Scan for the cell matching the given text and deliver its (X, Y) coordinate at center. 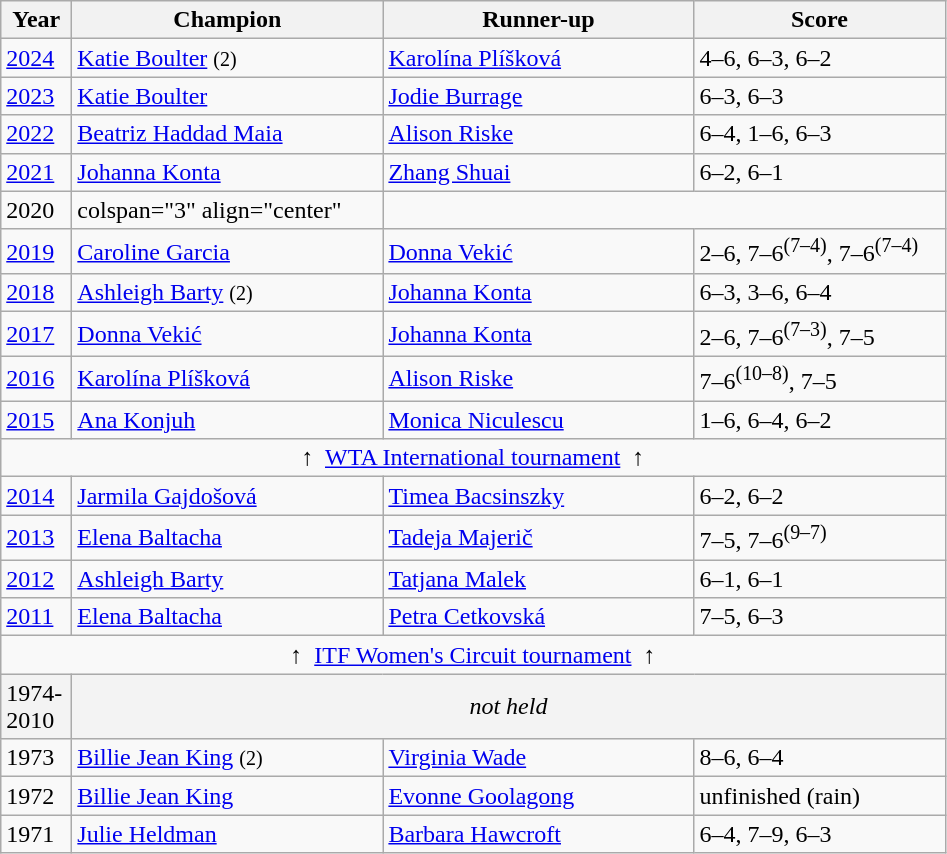
Tatjana Malek (538, 579)
Virginia Wade (538, 758)
Billie Jean King (228, 796)
1971 (36, 834)
2021 (36, 172)
2022 (36, 134)
2018 (36, 293)
Jodie Burrage (538, 96)
Ana Konjuh (228, 420)
2011 (36, 617)
Barbara Hawcroft (538, 834)
7–5, 6–3 (820, 617)
2017 (36, 334)
2015 (36, 420)
Zhang Shuai (538, 172)
8–6, 6–4 (820, 758)
Jarmila Gajdošová (228, 496)
2013 (36, 538)
Score (820, 20)
7–6(10–8), 7–5 (820, 378)
1972 (36, 796)
6–2, 6–2 (820, 496)
2–6, 7–6(7–3), 7–5 (820, 334)
2014 (36, 496)
6–3, 6–3 (820, 96)
Katie Boulter (2) (228, 58)
Billie Jean King (2) (228, 758)
6–3, 3–6, 6–4 (820, 293)
↑ ITF Women's Circuit tournament ↑ (473, 655)
2019 (36, 252)
2012 (36, 579)
Caroline Garcia (228, 252)
2–6, 7–6(7–4), 7–6(7–4) (820, 252)
Julie Heldman (228, 834)
Timea Bacsinszky (538, 496)
Monica Niculescu (538, 420)
1–6, 6–4, 6–2 (820, 420)
Petra Cetkovská (538, 617)
2016 (36, 378)
Champion (228, 20)
4–6, 6–3, 6–2 (820, 58)
Evonne Goolagong (538, 796)
unfinished (rain) (820, 796)
6–1, 6–1 (820, 579)
not held (508, 706)
2023 (36, 96)
Tadeja Majerič (538, 538)
1974-2010 (36, 706)
7–5, 7–6(9–7) (820, 538)
Ashleigh Barty (228, 579)
6–4, 1–6, 6–3 (820, 134)
Katie Boulter (228, 96)
6–2, 6–1 (820, 172)
2024 (36, 58)
2020 (36, 210)
Year (36, 20)
↑ WTA International tournament ↑ (473, 458)
6–4, 7–9, 6–3 (820, 834)
Ashleigh Barty (2) (228, 293)
colspan="3" align="center" (228, 210)
1973 (36, 758)
Runner-up (538, 20)
Beatriz Haddad Maia (228, 134)
